Extract the [X, Y] coordinate from the center of the cell holding the provided text.  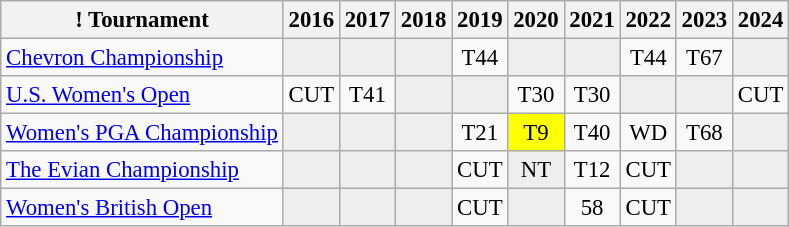
The Evian Championship [142, 170]
WD [648, 133]
2017 [367, 20]
58 [592, 208]
T40 [592, 133]
Women's PGA Championship [142, 133]
NT [536, 170]
2022 [648, 20]
2018 [424, 20]
Women's British Open [142, 208]
2019 [480, 20]
2020 [536, 20]
2023 [704, 20]
2016 [311, 20]
T9 [536, 133]
T68 [704, 133]
T41 [367, 95]
2021 [592, 20]
T12 [592, 170]
T21 [480, 133]
2024 [760, 20]
T67 [704, 58]
Chevron Championship [142, 58]
U.S. Women's Open [142, 95]
! Tournament [142, 20]
